Extract the (X, Y) coordinate from the center of the cell holding the provided text.  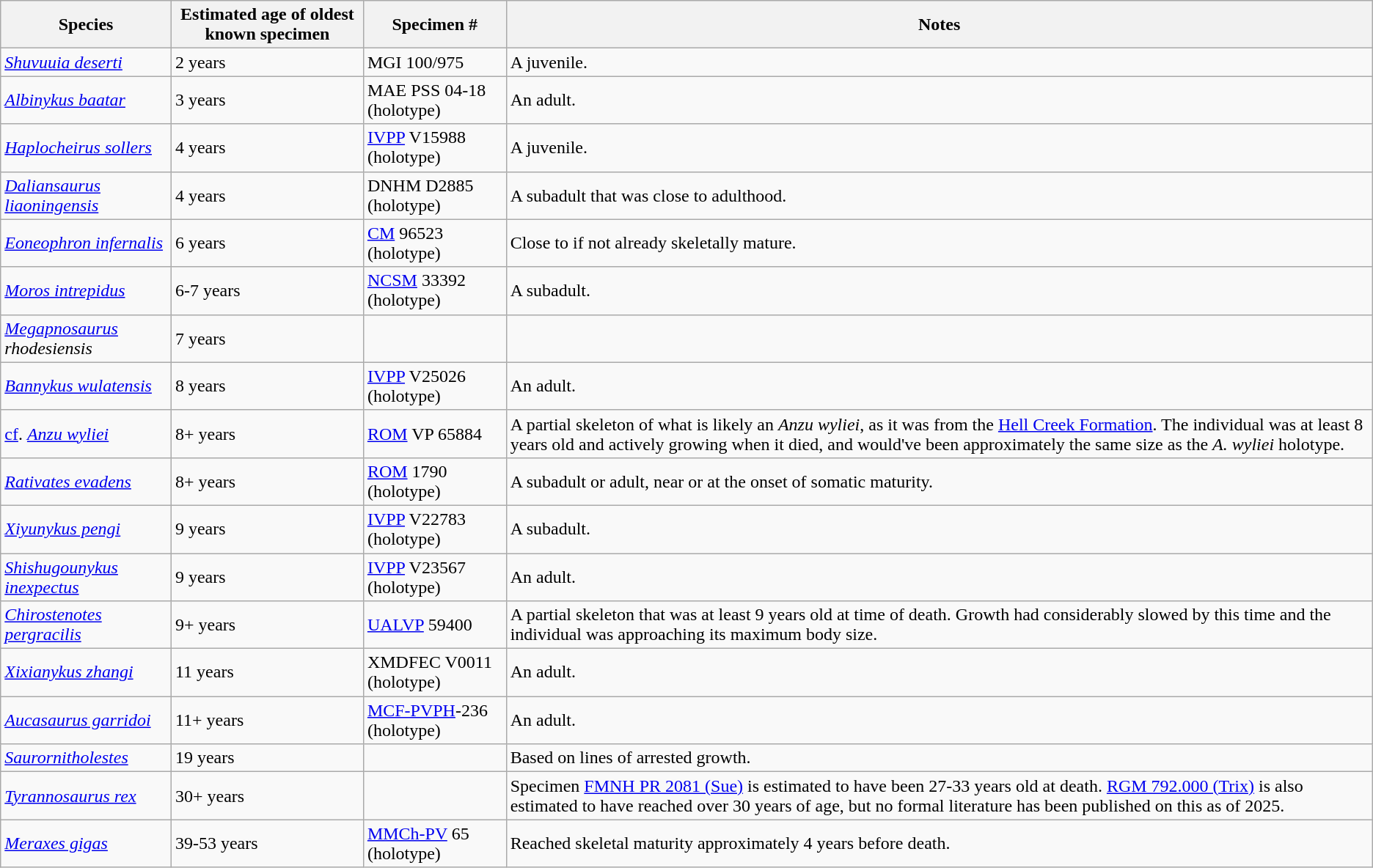
MAE PSS 04-18 (holotype) (434, 100)
A subadult or adult, near or at the onset of somatic maturity. (939, 481)
MCF-PVPH-236 (holotype) (434, 720)
6-7 years (267, 290)
8 years (267, 386)
Shuvuuia deserti (87, 62)
Species (87, 25)
ROM 1790 (holotype) (434, 481)
NCSM 33392 (holotype) (434, 290)
A subadult that was close to adulthood. (939, 195)
UALVP 59400 (434, 625)
DNHM D2885 (holotype) (434, 195)
Chirostenotes pergracilis (87, 625)
IVPP V23567 (holotype) (434, 576)
CM 96523 (holotype) (434, 243)
IVPP V25026 (holotype) (434, 386)
Aucasaurus garridoi (87, 720)
Albinykus baatar (87, 100)
30+ years (267, 796)
Haplocheirus sollers (87, 148)
Megapnosaurus rhodesiensis (87, 339)
ROM VP 65884 (434, 434)
XMDFEC V0011 (holotype) (434, 673)
MGI 100/975 (434, 62)
Notes (939, 25)
11 years (267, 673)
Xiyunykus pengi (87, 529)
Eoneophron infernalis (87, 243)
3 years (267, 100)
Xixianykus zhangi (87, 673)
6 years (267, 243)
Close to if not already skeletally mature. (939, 243)
Estimated age of oldest known specimen (267, 25)
Meraxes gigas (87, 843)
9+ years (267, 625)
Shishugounykus inexpectus (87, 576)
Rativates evadens (87, 481)
cf. Anzu wyliei (87, 434)
Daliansaurus liaoningensis (87, 195)
2 years (267, 62)
Saurornitholestes (87, 758)
7 years (267, 339)
Moros intrepidus (87, 290)
Tyrannosaurus rex (87, 796)
19 years (267, 758)
IVPP V15988 (holotype) (434, 148)
Based on lines of arrested growth. (939, 758)
Specimen # (434, 25)
MMCh-PV 65 (holotype) (434, 843)
Bannykus wulatensis (87, 386)
39-53 years (267, 843)
11+ years (267, 720)
IVPP V22783 (holotype) (434, 529)
Reached skeletal maturity approximately 4 years before death. (939, 843)
